Search for the cell housing the specified text and yield its (X, Y) center coordinate. 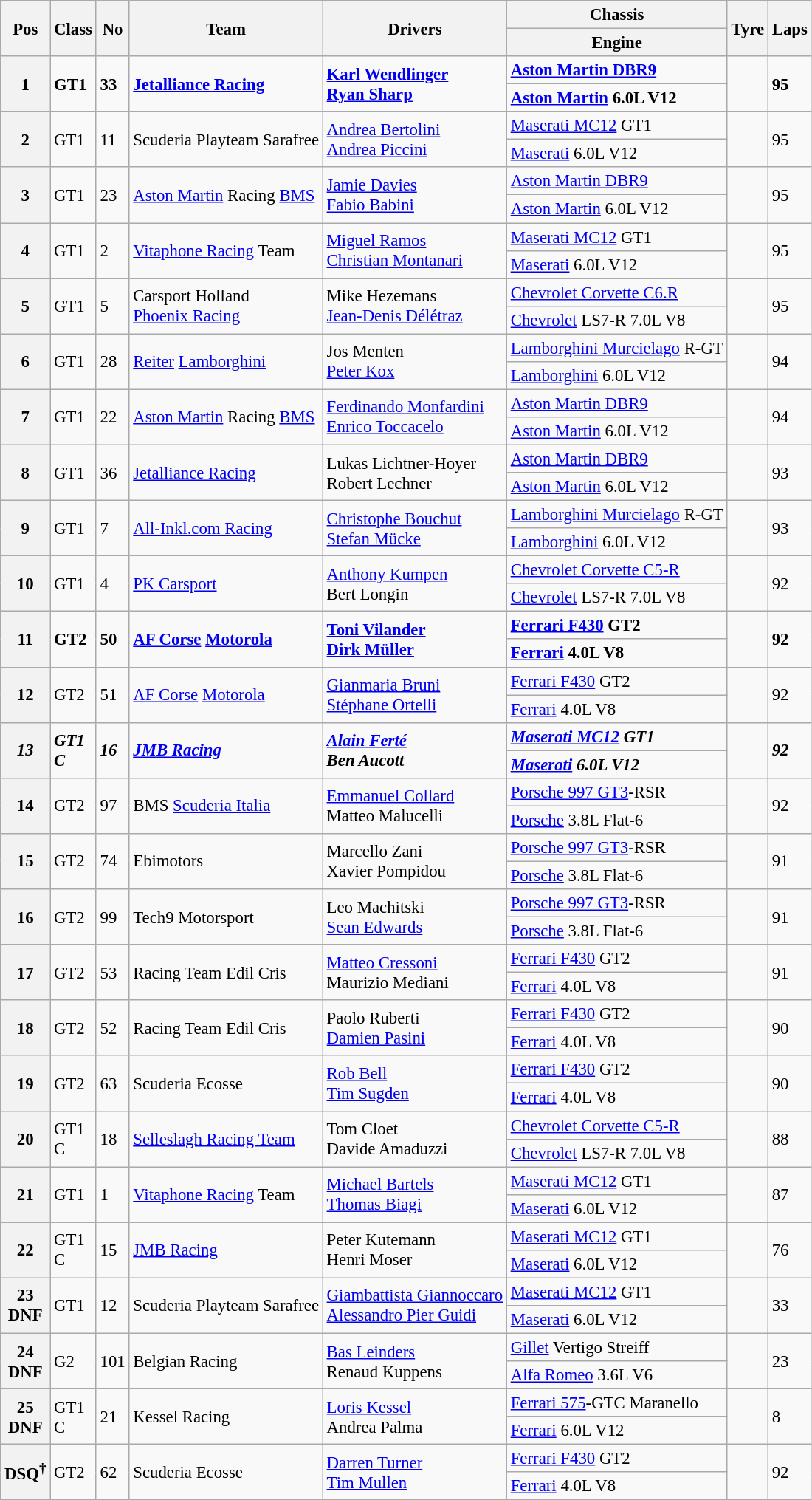
Gillet Vertigo Streiff (617, 1347)
10 (25, 583)
20 (25, 1139)
88 (790, 1139)
Tyre (747, 28)
Giambattista Giannoccaro Alessandro Pier Guidi (415, 1306)
101 (112, 1360)
76 (790, 1250)
Jamie Davies Fabio Babini (415, 195)
Alain Ferté Ben Aucott (415, 750)
Chevrolet Corvette C6.R (617, 292)
Andrea Bertolini Andrea Piccini (415, 139)
Pos (25, 28)
Miguel Ramos Christian Montanari (415, 251)
Ferrari 6.0L V12 (617, 1431)
Drivers (415, 28)
Jos Menten Peter Kox (415, 362)
14 (25, 806)
Marcello Zani Xavier Pompidou (415, 861)
Kessel Racing (226, 1417)
Darren Turner Tim Mullen (415, 1473)
87 (790, 1195)
3 (25, 195)
Lukas Lichtner-Hoyer Robert Lechner (415, 473)
Selleslagh Racing Team (226, 1139)
63 (112, 1084)
Alfa Romeo 3.6L V6 (617, 1375)
24DNF (25, 1360)
74 (112, 861)
Engine (617, 43)
Ferrari 575-GTC Maranello (617, 1403)
Rob Bell Tim Sugden (415, 1084)
17 (25, 972)
Tech9 Motorsport (226, 917)
Paolo Ruberti Damien Pasini (415, 1028)
Ferdinando Monfardini Enrico Toccacelo (415, 417)
Chassis (617, 15)
9 (25, 529)
52 (112, 1028)
Matteo Cressoni Maurizio Mediani (415, 972)
Christophe Bouchut Stefan Mücke (415, 529)
Laps (790, 28)
No (112, 28)
25DNF (25, 1417)
Reiter Lamborghini (226, 362)
62 (112, 1473)
Belgian Racing (226, 1360)
Toni Vilander Dirk Müller (415, 640)
Gianmaria Bruni Stéphane Ortelli (415, 694)
19 (25, 1084)
Emmanuel Collard Matteo Malucelli (415, 806)
6 (25, 362)
36 (112, 473)
Anthony Kumpen Bert Longin (415, 583)
Peter Kutemann Henri Moser (415, 1250)
28 (112, 362)
Carsport Holland Phoenix Racing (226, 306)
Karl Wendlinger Ryan Sharp (415, 84)
BMS Scuderia Italia (226, 806)
50 (112, 640)
Mike Hezemans Jean-Denis Délétraz (415, 306)
23DNF (25, 1306)
99 (112, 917)
Michael Bartels Thomas Biagi (415, 1195)
Bas Leinders Renaud Kuppens (415, 1360)
G2 (74, 1360)
13 (25, 750)
53 (112, 972)
Team (226, 28)
Class (74, 28)
All-Inkl.com Racing (226, 529)
51 (112, 694)
DSQ† (25, 1473)
Loris Kessel Andrea Palma (415, 1417)
97 (112, 806)
Leo Machitski Sean Edwards (415, 917)
Tom Cloet Davide Amaduzzi (415, 1139)
Ebimotors (226, 861)
PK Carsport (226, 583)
